Provide the [x, y] coordinate of the cell's center where the given text is located.  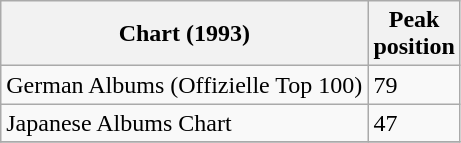
Chart (1993) [184, 34]
47 [414, 123]
Peakposition [414, 34]
German Albums (Offizielle Top 100) [184, 85]
79 [414, 85]
Japanese Albums Chart [184, 123]
